Capture the cell that displays the provided text and extract its [X, Y] central coordinate. 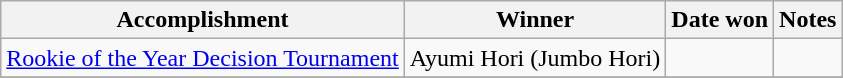
Rookie of the Year Decision Tournament [203, 58]
Date won [720, 20]
Notes [808, 20]
Accomplishment [203, 20]
Winner [535, 20]
Ayumi Hori (Jumbo Hori) [535, 58]
